Search for the cell housing the specified text and yield its (x, y) center coordinate. 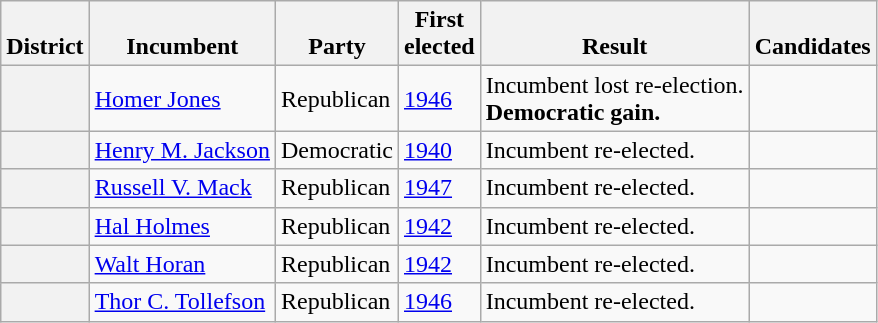
1947 (439, 188)
Walt Horan (182, 264)
Party (336, 34)
Incumbent lost re-election.Democratic gain. (614, 98)
Democratic (336, 150)
Incumbent (182, 34)
Hal Holmes (182, 226)
District (45, 34)
Thor C. Tollefson (182, 302)
Russell V. Mack (182, 188)
Henry M. Jackson (182, 150)
Homer Jones (182, 98)
Result (614, 34)
Candidates (812, 34)
Firstelected (439, 34)
1940 (439, 150)
